Provide the (x, y) coordinate of the cell's center where the given text is located.  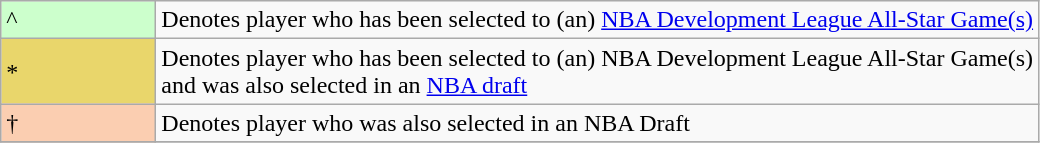
* (78, 72)
^ (78, 20)
Denotes player who has been selected to (an) NBA Development League All-Star Game(s) and was also selected in an NBA draft (598, 72)
Denotes player who was also selected in an NBA Draft (598, 123)
† (78, 123)
Denotes player who has been selected to (an) NBA Development League All-Star Game(s) (598, 20)
